Return (X, Y) of the center of cell containing provided text 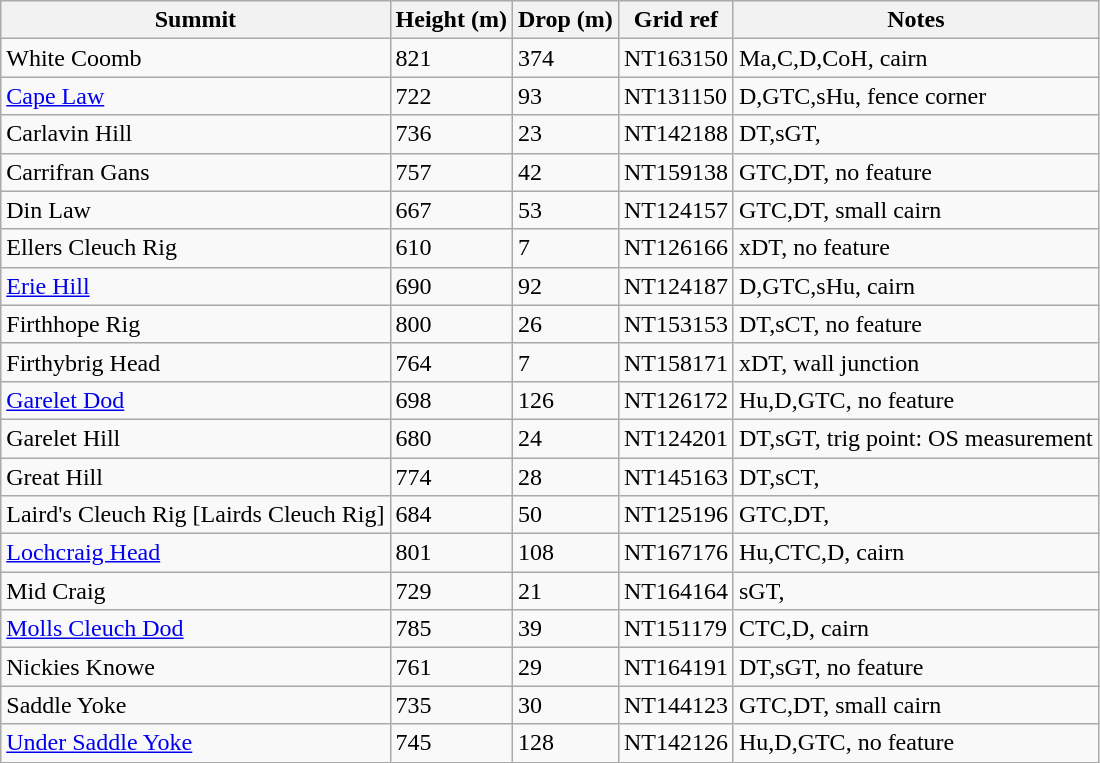
21 (565, 591)
GTC,DT, (916, 515)
NT164164 (676, 591)
757 (451, 172)
NT125196 (676, 515)
Lochcraig Head (196, 553)
92 (565, 286)
Ellers Cleuch Rig (196, 248)
DT,sGT, no feature (916, 667)
Carlavin Hill (196, 134)
30 (565, 705)
NT163150 (676, 58)
Garelet Dod (196, 400)
DT,sCT, (916, 477)
NT151179 (676, 629)
NT159138 (676, 172)
Ma,C,D,CoH, cairn (916, 58)
NT124187 (676, 286)
680 (451, 438)
Saddle Yoke (196, 705)
GTC,DT, no feature (916, 172)
761 (451, 667)
Erie Hill (196, 286)
374 (565, 58)
Laird's Cleuch Rig [Lairds Cleuch Rig] (196, 515)
24 (565, 438)
NT167176 (676, 553)
610 (451, 248)
Molls Cleuch Dod (196, 629)
NT142188 (676, 134)
NT145163 (676, 477)
CTC,D, cairn (916, 629)
128 (565, 743)
785 (451, 629)
Drop (m) (565, 20)
White Coomb (196, 58)
Cape Law (196, 96)
NT164191 (676, 667)
Height (m) (451, 20)
774 (451, 477)
Carrifran Gans (196, 172)
Garelet Hill (196, 438)
NT131150 (676, 96)
xDT, wall junction (916, 362)
Firthybrig Head (196, 362)
126 (565, 400)
Hu,CTC,D, cairn (916, 553)
Great Hill (196, 477)
684 (451, 515)
Mid Craig (196, 591)
sGT, (916, 591)
26 (565, 324)
735 (451, 705)
NT126172 (676, 400)
DT,sGT, trig point: OS measurement (916, 438)
42 (565, 172)
50 (565, 515)
NT144123 (676, 705)
729 (451, 591)
NT126166 (676, 248)
28 (565, 477)
722 (451, 96)
Nickies Knowe (196, 667)
29 (565, 667)
53 (565, 210)
Under Saddle Yoke (196, 743)
39 (565, 629)
821 (451, 58)
xDT, no feature (916, 248)
D,GTC,sHu, cairn (916, 286)
Summit (196, 20)
93 (565, 96)
764 (451, 362)
NT158171 (676, 362)
Firthhope Rig (196, 324)
NT124201 (676, 438)
108 (565, 553)
Din Law (196, 210)
698 (451, 400)
800 (451, 324)
DT,sCT, no feature (916, 324)
745 (451, 743)
NT124157 (676, 210)
DT,sGT, (916, 134)
Notes (916, 20)
23 (565, 134)
D,GTC,sHu, fence corner (916, 96)
736 (451, 134)
NT142126 (676, 743)
NT153153 (676, 324)
Grid ref (676, 20)
801 (451, 553)
667 (451, 210)
690 (451, 286)
